Identify which cell holds the provided text, then report its [x, y] central coordinate. 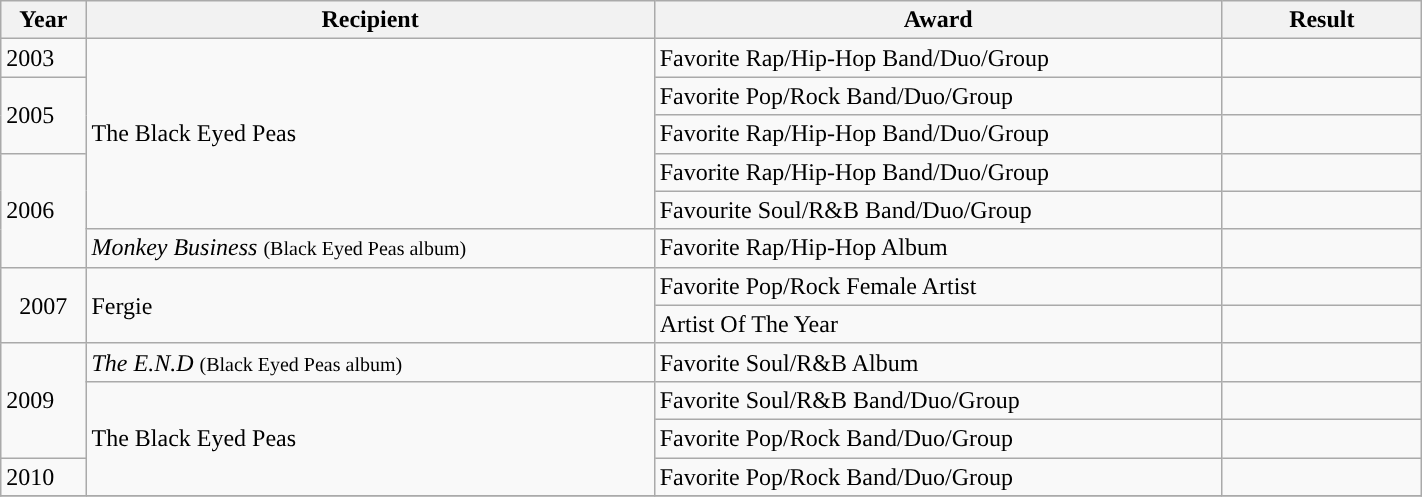
Favorite Soul/R&B Band/Duo/Group [938, 400]
Award [938, 20]
Favorite Pop/Rock Female Artist [938, 286]
Year [44, 20]
2009 [44, 400]
Favorite Rap/Hip-Hop Album [938, 248]
Result [1322, 20]
The E.N.D (Black Eyed Peas album) [370, 362]
2010 [44, 477]
Favourite Soul/R&B Band/Duo/Group [938, 210]
2007 [44, 305]
2006 [44, 210]
Favorite Soul/R&B Album [938, 362]
2003 [44, 58]
Fergie [370, 305]
Monkey Business (Black Eyed Peas album) [370, 248]
Recipient [370, 20]
Artist Of The Year [938, 324]
2005 [44, 115]
